Search for the cell housing the specified text and yield its (x, y) center coordinate. 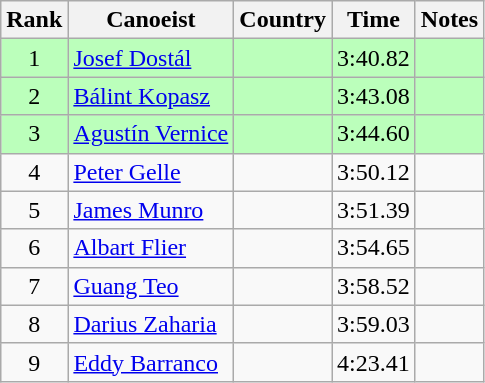
2 (34, 96)
Eddy Barranco (151, 362)
5 (34, 210)
3:51.39 (374, 210)
Canoeist (151, 20)
Josef Dostál (151, 58)
Bálint Kopasz (151, 96)
Country (283, 20)
3:59.03 (374, 324)
3:50.12 (374, 172)
3:43.08 (374, 96)
Darius Zaharia (151, 324)
3:54.65 (374, 248)
Agustín Vernice (151, 134)
1 (34, 58)
Albart Flier (151, 248)
9 (34, 362)
Rank (34, 20)
3:40.82 (374, 58)
3:58.52 (374, 286)
8 (34, 324)
3:44.60 (374, 134)
4:23.41 (374, 362)
Peter Gelle (151, 172)
Time (374, 20)
6 (34, 248)
Notes (449, 20)
7 (34, 286)
Guang Teo (151, 286)
James Munro (151, 210)
4 (34, 172)
3 (34, 134)
